Capture the cell that displays the provided text and extract its (x, y) central coordinate. 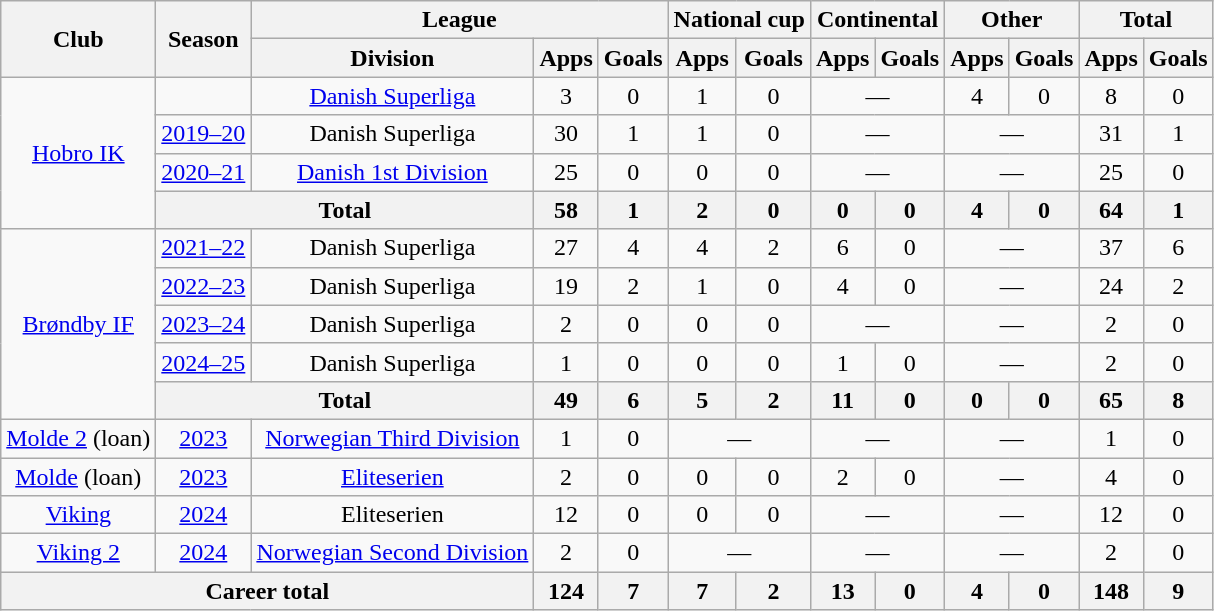
Continental (877, 20)
Danish 1st Division (392, 172)
Molde 2 (loan) (78, 438)
5 (702, 400)
58 (566, 210)
13 (842, 591)
Other (1012, 20)
Hobro IK (78, 153)
2021–22 (204, 248)
9 (1178, 591)
Norwegian Second Division (392, 553)
Molde (loan) (78, 477)
49 (566, 400)
Viking (78, 515)
65 (1111, 400)
148 (1111, 591)
Viking 2 (78, 553)
31 (1111, 134)
Division (392, 58)
Career total (268, 591)
11 (842, 400)
2020–21 (204, 172)
Norwegian Third Division (392, 438)
24 (1111, 286)
2024–25 (204, 362)
124 (566, 591)
2023–24 (204, 324)
37 (1111, 248)
27 (566, 248)
National cup (739, 20)
19 (566, 286)
64 (1111, 210)
30 (566, 134)
2022–23 (204, 286)
Season (204, 39)
Club (78, 39)
2019–20 (204, 134)
Brøndby IF (78, 324)
3 (566, 96)
League (460, 20)
